Detect which cell encompasses the target text, then output its (x, y) center coordinate. 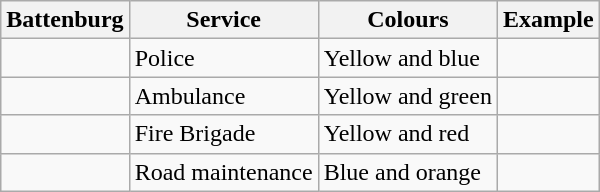
Colours (408, 20)
Road maintenance (224, 172)
Police (224, 58)
Yellow and red (408, 134)
Blue and orange (408, 172)
Service (224, 20)
Battenburg (65, 20)
Yellow and blue (408, 58)
Example (548, 20)
Yellow and green (408, 96)
Ambulance (224, 96)
Fire Brigade (224, 134)
